Output the (x, y) coordinate of the center of the cell containing the given text.  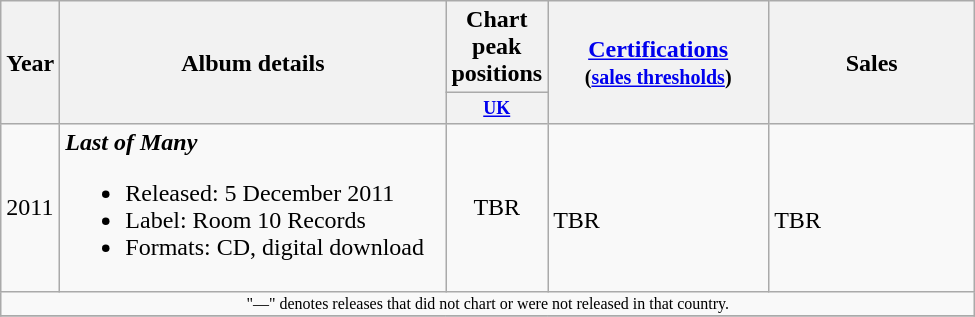
Last of ManyReleased: 5 December 2011Label: Room 10 RecordsFormats: CD, digital download (253, 208)
Year (30, 62)
Album details (253, 62)
"—" denotes releases that did not chart or were not released in that country. (488, 303)
UK (497, 108)
Certifications(sales thresholds) (658, 62)
2011 (30, 208)
Chart peak positions (497, 47)
Sales (872, 62)
